Identify which cell holds the provided text, then report its [x, y] central coordinate. 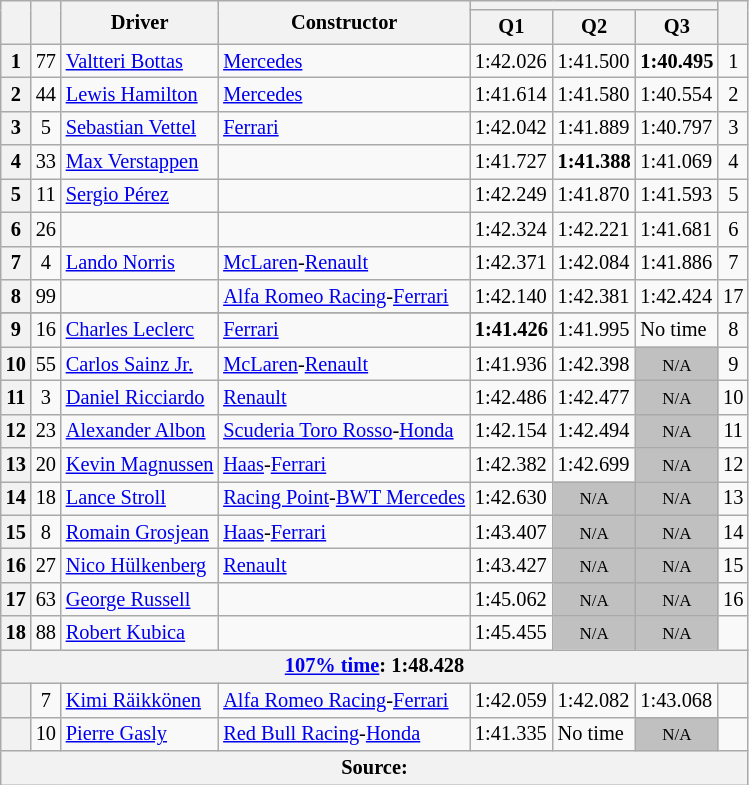
1:42.154 [512, 431]
1:41.727 [512, 162]
1:42.424 [676, 296]
1:40.797 [676, 128]
1:42.084 [594, 263]
1:42.477 [594, 397]
Red Bull Racing-Honda [344, 734]
77 [46, 61]
Lance Stroll [140, 498]
20 [46, 465]
107% time: 1:48.428 [375, 666]
1:42.630 [512, 498]
Lando Norris [140, 263]
1:42.381 [594, 296]
1:43.068 [676, 700]
1:42.486 [512, 397]
26 [46, 229]
Kevin Magnussen [140, 465]
1:42.042 [512, 128]
1:43.427 [512, 565]
1:42.699 [594, 465]
Scuderia Toro Rosso-Honda [344, 431]
1:42.324 [512, 229]
1:42.221 [594, 229]
Q2 [594, 27]
Valtteri Bottas [140, 61]
1:42.494 [594, 431]
1:45.062 [512, 599]
1:42.398 [594, 364]
1:41.886 [676, 263]
55 [46, 364]
Pierre Gasly [140, 734]
Driver [140, 22]
Racing Point-BWT Mercedes [344, 498]
Daniel Ricciardo [140, 397]
1:41.681 [676, 229]
1:41.614 [512, 94]
1:41.889 [594, 128]
27 [46, 565]
Q1 [512, 27]
1:42.249 [512, 195]
1:41.069 [676, 162]
1:40.554 [676, 94]
1:41.593 [676, 195]
1:42.082 [594, 700]
23 [46, 431]
1:45.455 [512, 633]
1:40.495 [676, 61]
99 [46, 296]
63 [46, 599]
1:41.426 [512, 330]
Alexander Albon [140, 431]
1:41.995 [594, 330]
1:41.500 [594, 61]
Source: [375, 767]
Romain Grosjean [140, 532]
1:42.371 [512, 263]
George Russell [140, 599]
1:42.382 [512, 465]
1:42.059 [512, 700]
1:41.580 [594, 94]
Kimi Räikkönen [140, 700]
Sergio Pérez [140, 195]
Q3 [676, 27]
Lewis Hamilton [140, 94]
1:41.870 [594, 195]
1:43.407 [512, 532]
1:42.026 [512, 61]
Nico Hülkenberg [140, 565]
Max Verstappen [140, 162]
1:41.936 [512, 364]
Sebastian Vettel [140, 128]
88 [46, 633]
Charles Leclerc [140, 330]
44 [46, 94]
Carlos Sainz Jr. [140, 364]
33 [46, 162]
1:41.335 [512, 734]
Constructor [344, 22]
Robert Kubica [140, 633]
1:42.140 [512, 296]
1:41.388 [594, 162]
